Return the (x, y) coordinate for the center point of the cell that contains the specified text.  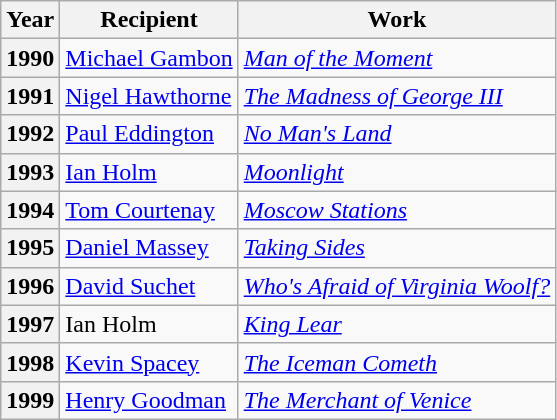
King Lear (397, 324)
Year (30, 20)
No Man's Land (397, 134)
1998 (30, 362)
1997 (30, 324)
Paul Eddington (149, 134)
Taking Sides (397, 248)
Henry Goodman (149, 400)
1993 (30, 172)
1990 (30, 58)
Kevin Spacey (149, 362)
Michael Gambon (149, 58)
1996 (30, 286)
The Merchant of Venice (397, 400)
1995 (30, 248)
Recipient (149, 20)
Daniel Massey (149, 248)
1999 (30, 400)
Work (397, 20)
David Suchet (149, 286)
1991 (30, 96)
1992 (30, 134)
Moscow Stations (397, 210)
Nigel Hawthorne (149, 96)
The Madness of George III (397, 96)
Tom Courtenay (149, 210)
Man of the Moment (397, 58)
Who's Afraid of Virginia Woolf? (397, 286)
Moonlight (397, 172)
The Iceman Cometh (397, 362)
1994 (30, 210)
